Determine the [X, Y] coordinate at the center of the cell enclosing the given text.  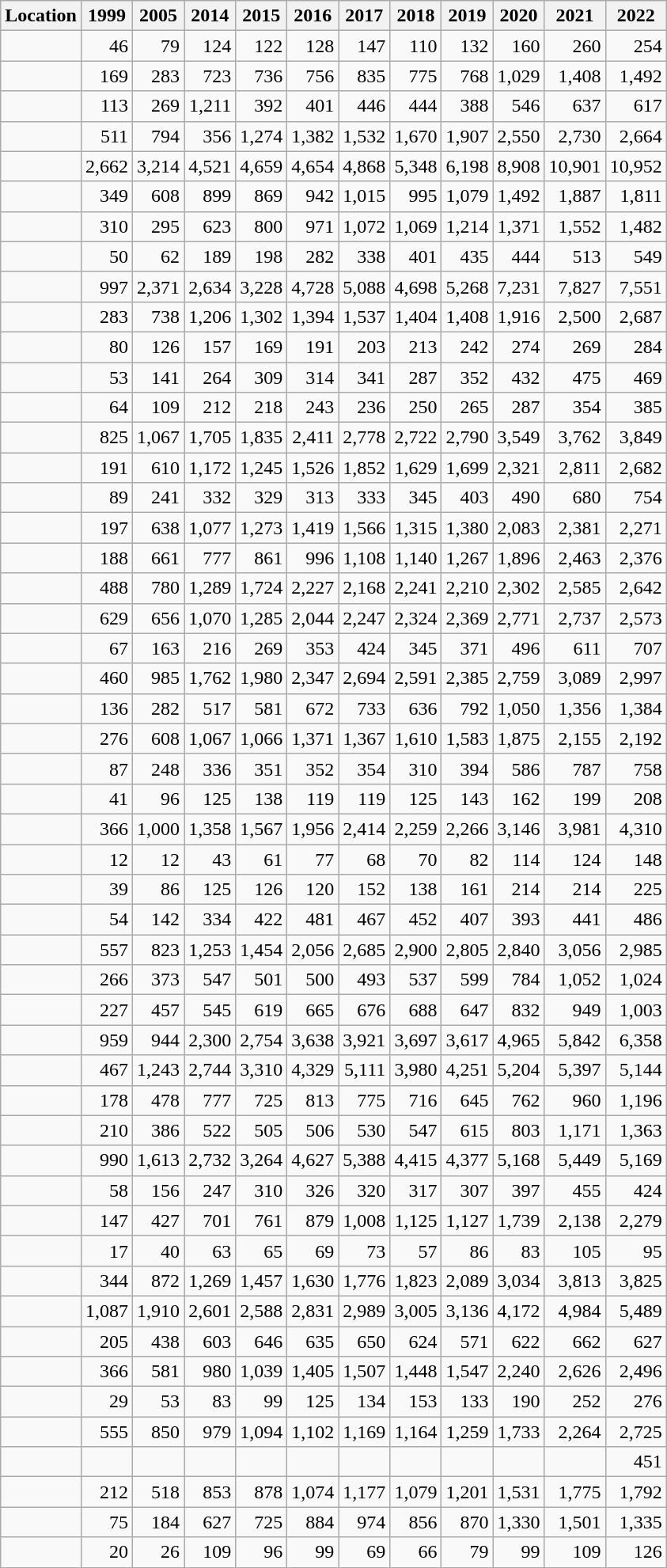
1,196 [636, 1100]
1,630 [313, 1281]
143 [467, 799]
1,069 [416, 226]
1999 [106, 16]
1,003 [636, 1010]
2,771 [519, 618]
2,044 [313, 618]
1,507 [364, 1372]
2,241 [416, 588]
20 [106, 1552]
307 [467, 1190]
4,984 [574, 1311]
979 [210, 1432]
1,206 [210, 317]
990 [106, 1160]
284 [636, 347]
326 [313, 1190]
1,177 [364, 1492]
188 [106, 558]
1,526 [313, 468]
317 [416, 1190]
1,245 [261, 468]
3,697 [416, 1040]
2,573 [636, 618]
1,532 [364, 136]
1,448 [416, 1372]
385 [636, 408]
1,776 [364, 1281]
64 [106, 408]
688 [416, 1010]
41 [106, 799]
488 [106, 588]
3,310 [261, 1070]
242 [467, 347]
637 [574, 106]
879 [313, 1221]
761 [261, 1221]
506 [313, 1130]
518 [158, 1492]
1,127 [467, 1221]
2,840 [519, 950]
4,329 [313, 1070]
5,489 [636, 1311]
2,790 [467, 438]
1,457 [261, 1281]
511 [106, 136]
2021 [574, 16]
872 [158, 1281]
Location [41, 16]
647 [467, 1010]
610 [158, 468]
353 [313, 648]
1,896 [519, 558]
586 [519, 769]
530 [364, 1130]
2014 [210, 16]
198 [261, 256]
1,171 [574, 1130]
738 [158, 317]
2,089 [467, 1281]
320 [364, 1190]
110 [416, 46]
57 [416, 1251]
236 [364, 408]
478 [158, 1100]
65 [261, 1251]
2,266 [467, 829]
205 [106, 1342]
1,552 [574, 226]
70 [416, 859]
1,501 [574, 1522]
133 [467, 1402]
1,762 [210, 678]
1,733 [519, 1432]
2,997 [636, 678]
54 [106, 920]
3,617 [467, 1040]
432 [519, 378]
1,269 [210, 1281]
2,279 [636, 1221]
10,901 [574, 166]
451 [636, 1462]
189 [210, 256]
661 [158, 558]
1,000 [158, 829]
1,024 [636, 980]
344 [106, 1281]
61 [261, 859]
241 [158, 498]
1,792 [636, 1492]
394 [467, 769]
803 [519, 1130]
3,146 [519, 829]
2,138 [574, 1221]
1,852 [364, 468]
2,155 [574, 738]
2,385 [467, 678]
571 [467, 1342]
184 [158, 1522]
701 [210, 1221]
555 [106, 1432]
1,029 [519, 76]
3,638 [313, 1040]
82 [467, 859]
4,310 [636, 829]
629 [106, 618]
4,251 [467, 1070]
656 [158, 618]
500 [313, 980]
2,682 [636, 468]
856 [416, 1522]
1,531 [519, 1492]
29 [106, 1402]
243 [313, 408]
39 [106, 890]
2005 [158, 16]
646 [261, 1342]
2016 [313, 16]
213 [416, 347]
455 [574, 1190]
813 [313, 1100]
1,273 [261, 528]
2,634 [210, 287]
780 [158, 588]
1,070 [210, 618]
203 [364, 347]
1,980 [261, 678]
68 [364, 859]
2,500 [574, 317]
1,015 [364, 196]
736 [261, 76]
6,358 [636, 1040]
1,050 [519, 708]
861 [261, 558]
392 [261, 106]
971 [313, 226]
2,463 [574, 558]
58 [106, 1190]
3,034 [519, 1281]
17 [106, 1251]
853 [210, 1492]
537 [416, 980]
3,825 [636, 1281]
2,989 [364, 1311]
1,775 [574, 1492]
2,259 [416, 829]
1,335 [636, 1522]
513 [574, 256]
2,725 [636, 1432]
615 [467, 1130]
2,685 [364, 950]
1,285 [261, 618]
1,384 [636, 708]
2,744 [210, 1070]
486 [636, 920]
475 [574, 378]
636 [416, 708]
156 [158, 1190]
113 [106, 106]
974 [364, 1522]
248 [158, 769]
5,397 [574, 1070]
617 [636, 106]
1,419 [313, 528]
505 [261, 1130]
63 [210, 1251]
2,264 [574, 1432]
3,089 [574, 678]
50 [106, 256]
1,140 [416, 558]
77 [313, 859]
2,754 [261, 1040]
87 [106, 769]
2,324 [416, 618]
517 [210, 708]
1,670 [416, 136]
522 [210, 1130]
1,211 [210, 106]
869 [261, 196]
1,108 [364, 558]
1,087 [106, 1311]
3,849 [636, 438]
1,705 [210, 438]
160 [519, 46]
2,300 [210, 1040]
549 [636, 256]
878 [261, 1492]
792 [467, 708]
723 [210, 76]
254 [636, 46]
89 [106, 498]
148 [636, 859]
1,610 [416, 738]
546 [519, 106]
435 [467, 256]
1,739 [519, 1221]
80 [106, 347]
3,813 [574, 1281]
329 [261, 498]
265 [467, 408]
1,823 [416, 1281]
2,240 [519, 1372]
332 [210, 498]
8,908 [519, 166]
835 [364, 76]
980 [210, 1372]
334 [210, 920]
314 [313, 378]
393 [519, 920]
216 [210, 648]
295 [158, 226]
153 [416, 1402]
66 [416, 1552]
7,827 [574, 287]
5,204 [519, 1070]
800 [261, 226]
403 [467, 498]
120 [313, 890]
250 [416, 408]
2,550 [519, 136]
386 [158, 1130]
850 [158, 1432]
252 [574, 1402]
2,985 [636, 950]
210 [106, 1130]
1,629 [416, 468]
1,274 [261, 136]
132 [467, 46]
62 [158, 256]
557 [106, 950]
446 [364, 106]
422 [261, 920]
1,039 [261, 1372]
134 [364, 1402]
493 [364, 980]
997 [106, 287]
490 [519, 498]
2,381 [574, 528]
823 [158, 950]
46 [106, 46]
4,415 [416, 1160]
457 [158, 1010]
3,136 [467, 1311]
638 [158, 528]
1,454 [261, 950]
2019 [467, 16]
3,005 [416, 1311]
7,231 [519, 287]
3,214 [158, 166]
452 [416, 920]
1,382 [313, 136]
122 [261, 46]
1,380 [467, 528]
2,732 [210, 1160]
870 [467, 1522]
3,264 [261, 1160]
899 [210, 196]
2,227 [313, 588]
2,496 [636, 1372]
2015 [261, 16]
371 [467, 648]
7,551 [636, 287]
336 [210, 769]
2,759 [519, 678]
623 [210, 226]
4,728 [313, 287]
136 [106, 708]
1,125 [416, 1221]
163 [158, 648]
825 [106, 438]
2,192 [636, 738]
1,547 [467, 1372]
73 [364, 1251]
1,358 [210, 829]
1,613 [158, 1160]
645 [467, 1100]
1,094 [261, 1432]
1,566 [364, 528]
2,271 [636, 528]
716 [416, 1100]
4,521 [210, 166]
2,642 [636, 588]
2,210 [467, 588]
1,887 [574, 196]
2,247 [364, 618]
768 [467, 76]
5,388 [364, 1160]
349 [106, 196]
10,952 [636, 166]
356 [210, 136]
1,567 [261, 829]
665 [313, 1010]
2,302 [519, 588]
5,449 [574, 1160]
227 [106, 1010]
3,921 [364, 1040]
1,367 [364, 738]
1,066 [261, 738]
40 [158, 1251]
1,910 [158, 1311]
959 [106, 1040]
2,371 [158, 287]
2,588 [261, 1311]
1,302 [261, 317]
1,243 [158, 1070]
4,868 [364, 166]
75 [106, 1522]
1,169 [364, 1432]
2020 [519, 16]
441 [574, 920]
3,980 [416, 1070]
832 [519, 1010]
2,662 [106, 166]
4,654 [313, 166]
2022 [636, 16]
264 [210, 378]
603 [210, 1342]
1,164 [416, 1432]
960 [574, 1100]
397 [519, 1190]
2,730 [574, 136]
1,201 [467, 1492]
599 [467, 980]
611 [574, 648]
67 [106, 648]
2018 [416, 16]
4,659 [261, 166]
2,411 [313, 438]
438 [158, 1342]
2,369 [467, 618]
2,778 [364, 438]
650 [364, 1342]
197 [106, 528]
2,687 [636, 317]
4,698 [416, 287]
333 [364, 498]
1,214 [467, 226]
2,321 [519, 468]
1,267 [467, 558]
2,664 [636, 136]
1,356 [574, 708]
496 [519, 648]
218 [261, 408]
3,056 [574, 950]
2,376 [636, 558]
128 [313, 46]
225 [636, 890]
1,289 [210, 588]
208 [636, 799]
1,102 [313, 1432]
3,981 [574, 829]
2,168 [364, 588]
985 [158, 678]
407 [467, 920]
1,907 [467, 136]
944 [158, 1040]
114 [519, 859]
1,253 [210, 950]
2,831 [313, 1311]
680 [574, 498]
5,168 [519, 1160]
2,601 [210, 1311]
26 [158, 1552]
5,169 [636, 1160]
672 [313, 708]
1,259 [467, 1432]
162 [519, 799]
635 [313, 1342]
1,699 [467, 468]
4,627 [313, 1160]
1,077 [210, 528]
161 [467, 890]
460 [106, 678]
6,198 [467, 166]
266 [106, 980]
995 [416, 196]
2,347 [313, 678]
2,737 [574, 618]
2,805 [467, 950]
1,811 [636, 196]
5,144 [636, 1070]
1,363 [636, 1130]
5,348 [416, 166]
1,072 [364, 226]
5,268 [467, 287]
3,549 [519, 438]
199 [574, 799]
1,724 [261, 588]
2,694 [364, 678]
1,583 [467, 738]
373 [158, 980]
2,626 [574, 1372]
178 [106, 1100]
274 [519, 347]
624 [416, 1342]
2,414 [364, 829]
1,482 [636, 226]
313 [313, 498]
1,835 [261, 438]
2,722 [416, 438]
105 [574, 1251]
1,537 [364, 317]
309 [261, 378]
5,111 [364, 1070]
247 [210, 1190]
141 [158, 378]
545 [210, 1010]
676 [364, 1010]
1,330 [519, 1522]
427 [158, 1221]
4,172 [519, 1311]
1,404 [416, 317]
501 [261, 980]
762 [519, 1100]
756 [313, 76]
142 [158, 920]
1,956 [313, 829]
190 [519, 1402]
2017 [364, 16]
2,900 [416, 950]
1,405 [313, 1372]
787 [574, 769]
622 [519, 1342]
942 [313, 196]
5,842 [574, 1040]
152 [364, 890]
619 [261, 1010]
758 [636, 769]
4,965 [519, 1040]
3,228 [261, 287]
949 [574, 1010]
733 [364, 708]
157 [210, 347]
794 [158, 136]
1,008 [364, 1221]
707 [636, 648]
2,811 [574, 468]
4,377 [467, 1160]
784 [519, 980]
996 [313, 558]
481 [313, 920]
43 [210, 859]
95 [636, 1251]
2,585 [574, 588]
754 [636, 498]
1,875 [519, 738]
1,394 [313, 317]
2,056 [313, 950]
469 [636, 378]
2,083 [519, 528]
662 [574, 1342]
351 [261, 769]
260 [574, 46]
1,074 [313, 1492]
884 [313, 1522]
1,916 [519, 317]
1,052 [574, 980]
2,591 [416, 678]
388 [467, 106]
1,315 [416, 528]
338 [364, 256]
3,762 [574, 438]
341 [364, 378]
1,172 [210, 468]
5,088 [364, 287]
